Return (X, Y) of the center of cell containing provided text 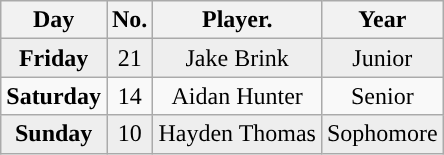
Senior (382, 96)
Junior (382, 58)
Aidan Hunter (238, 96)
No. (129, 20)
21 (129, 58)
Friday (54, 58)
Player. (238, 20)
Sophomore (382, 134)
14 (129, 96)
10 (129, 134)
Jake Brink (238, 58)
Sunday (54, 134)
Year (382, 20)
Day (54, 20)
Saturday (54, 96)
Hayden Thomas (238, 134)
